Identify which cell holds the provided text, then report its [X, Y] central coordinate. 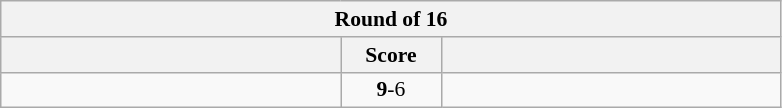
Score [391, 55]
9-6 [391, 90]
Round of 16 [391, 19]
